Extract the [x, y] coordinate from the center of the cell holding the provided text.  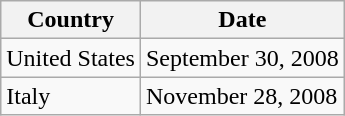
November 28, 2008 [242, 96]
Country [71, 20]
Date [242, 20]
United States [71, 58]
Italy [71, 96]
September 30, 2008 [242, 58]
